Find where the given text appears and provide that cell's center as [x, y] coordinate. 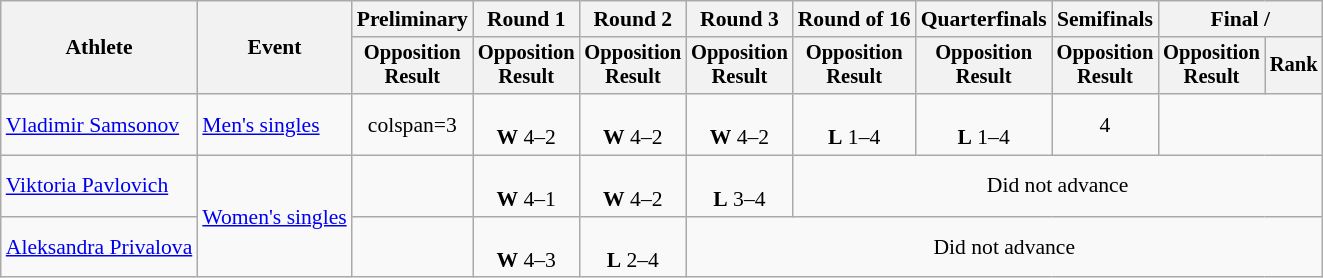
L 3–4 [740, 186]
Athlete [100, 48]
Round 2 [634, 19]
4 [1106, 124]
Final / [1240, 19]
L 2–4 [634, 248]
colspan=3 [412, 124]
Aleksandra Privalova [100, 248]
Round of 16 [854, 19]
Quarterfinals [984, 19]
Vladimir Samsonov [100, 124]
W 4–1 [526, 186]
W 4–3 [526, 248]
Women's singles [274, 217]
Event [274, 48]
Preliminary [412, 19]
Rank [1294, 66]
Viktoria Pavlovich [100, 186]
Round 1 [526, 19]
Round 3 [740, 19]
Men's singles [274, 124]
Semifinals [1106, 19]
